Provide the [x, y] coordinate of the cell's center where the given text is located.  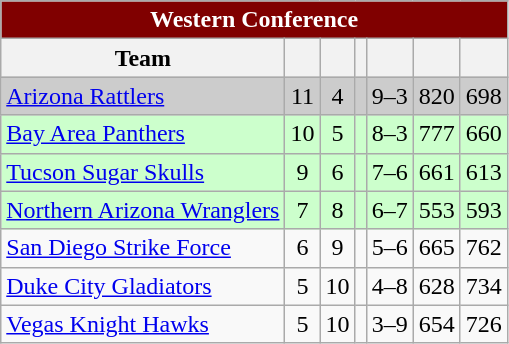
7–6 [390, 172]
Tucson Sugar Skulls [143, 172]
593 [484, 210]
820 [436, 96]
6–7 [390, 210]
762 [484, 248]
Duke City Gladiators [143, 286]
8 [338, 210]
3–9 [390, 324]
7 [302, 210]
11 [302, 96]
Northern Arizona Wranglers [143, 210]
628 [436, 286]
5–6 [390, 248]
661 [436, 172]
726 [484, 324]
San Diego Strike Force [143, 248]
553 [436, 210]
Vegas Knight Hawks [143, 324]
8–3 [390, 134]
Team [143, 58]
777 [436, 134]
Western Conference [254, 20]
698 [484, 96]
Arizona Rattlers [143, 96]
654 [436, 324]
660 [484, 134]
9–3 [390, 96]
613 [484, 172]
665 [436, 248]
4 [338, 96]
Bay Area Panthers [143, 134]
4–8 [390, 286]
734 [484, 286]
